Output the (X, Y) coordinate of the center of the cell containing the given text.  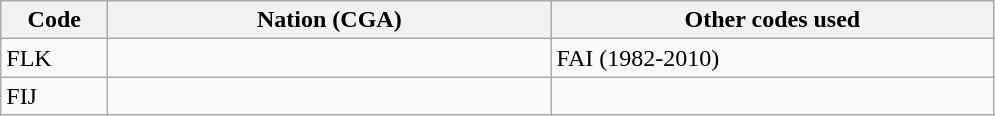
FAI (1982-2010) (772, 58)
FLK (54, 58)
Nation (CGA) (330, 20)
Other codes used (772, 20)
Code (54, 20)
FIJ (54, 96)
